Capture the cell that displays the provided text and extract its (X, Y) central coordinate. 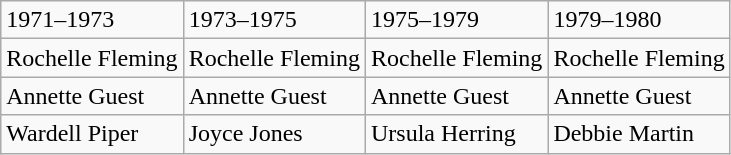
Debbie Martin (639, 134)
Joyce Jones (274, 134)
Wardell Piper (92, 134)
1975–1979 (456, 20)
1979–1980 (639, 20)
Ursula Herring (456, 134)
1973–1975 (274, 20)
1971–1973 (92, 20)
